Find where the given text appears and provide that cell's center as (x, y) coordinate. 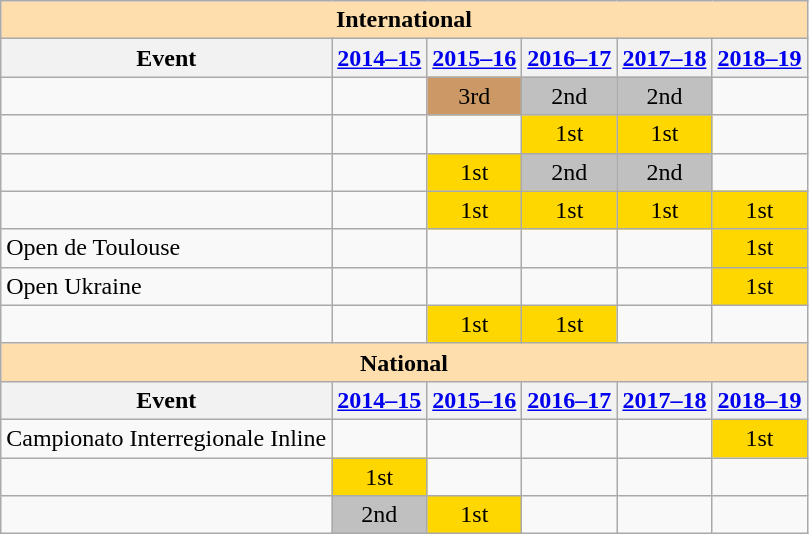
3rd (474, 96)
Open Ukraine (166, 286)
National (404, 362)
International (404, 20)
Open de Toulouse (166, 248)
Campionato Interregionale Inline (166, 438)
